For the text-containing cell, return its midpoint in (x, y) coordinate format. 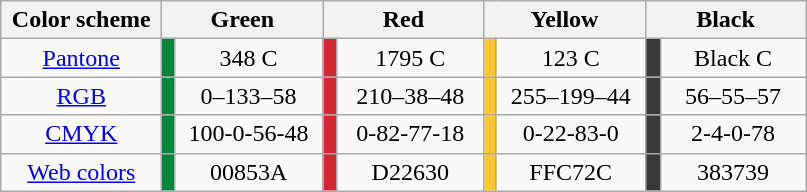
2-4-0-78 (733, 134)
Pantone (82, 58)
0-22-83-0 (570, 134)
CMYK (82, 134)
Red (404, 20)
0-82-77-18 (410, 134)
123 C (570, 58)
Web colors (82, 172)
Yellow (564, 20)
Color scheme (82, 20)
0–133–58 (248, 96)
Green (242, 20)
Black C (733, 58)
100-0-56-48 (248, 134)
D22630 (410, 172)
Black (726, 20)
1795 C (410, 58)
210–38–48 (410, 96)
255–199–44 (570, 96)
56–55–57 (733, 96)
383739 (733, 172)
348 C (248, 58)
00853A (248, 172)
RGB (82, 96)
FFC72C (570, 172)
